Provide the [X, Y] coordinate of the cell's center where the given text is located.  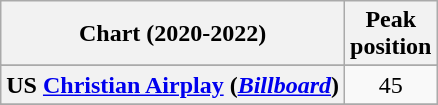
US Christian Airplay (Billboard) [173, 85]
Chart (2020-2022) [173, 34]
45 [391, 85]
Peak position [391, 34]
